Locate the cell with the specified text and output its [x, y] center coordinate. 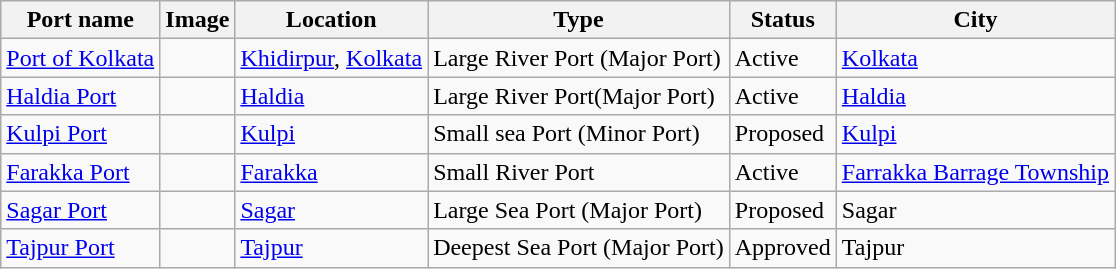
Tajpur Port [80, 248]
Farrakka Barrage Township [975, 172]
Large Sea Port (Major Port) [579, 210]
Type [579, 20]
Haldia Port [80, 96]
Image [198, 20]
Location [332, 20]
Large River Port(Major Port) [579, 96]
Farakka [332, 172]
Sagar Port [80, 210]
City [975, 20]
Small sea Port (Minor Port) [579, 134]
Kolkata [975, 58]
Small River Port [579, 172]
Large River Port (Major Port) [579, 58]
Deepest Sea Port (Major Port) [579, 248]
Kulpi Port [80, 134]
Port name [80, 20]
Khidirpur, Kolkata [332, 58]
Approved [782, 248]
Farakka Port [80, 172]
Port of Kolkata [80, 58]
Status [782, 20]
